Provide the (X, Y) coordinate of the cell's center where the given text is located.  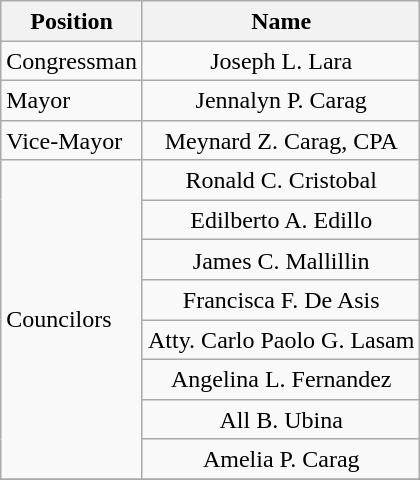
Edilberto A. Edillo (280, 220)
James C. Mallillin (280, 260)
Angelina L. Fernandez (280, 379)
Councilors (72, 320)
Joseph L. Lara (280, 61)
Mayor (72, 100)
Vice-Mayor (72, 140)
Jennalyn P. Carag (280, 100)
Atty. Carlo Paolo G. Lasam (280, 340)
Meynard Z. Carag, CPA (280, 140)
All B. Ubina (280, 419)
Amelia P. Carag (280, 459)
Position (72, 21)
Congressman (72, 61)
Name (280, 21)
Francisca F. De Asis (280, 300)
Ronald C. Cristobal (280, 180)
